Search for the cell housing the specified text and yield its [x, y] center coordinate. 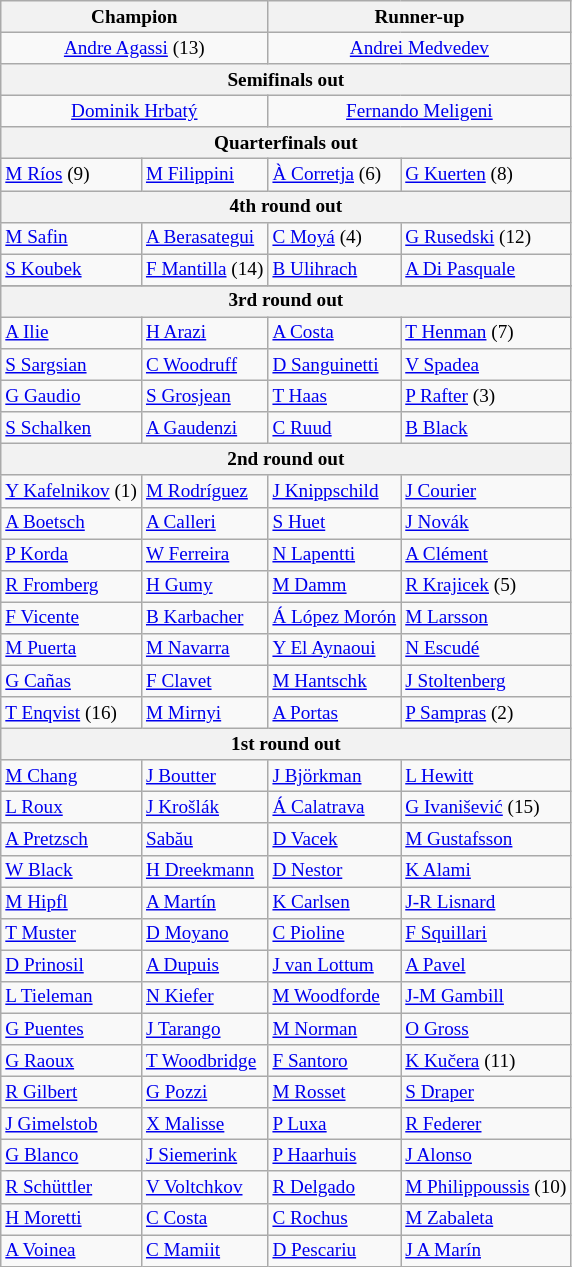
K Kučera (11) [486, 1061]
M Puerta [72, 649]
J Krošlák [204, 808]
J Alonso [486, 1156]
M Woodforde [334, 997]
Fernando Meligeni [420, 111]
Semifinals out [286, 80]
R Gilbert [72, 1092]
G Cañas [72, 681]
P Luxa [334, 1124]
H Gumy [204, 586]
A Pavel [486, 966]
N Lapentti [334, 554]
M Damm [334, 586]
M Gustafsson [486, 839]
A Costa [334, 333]
J Siemerink [204, 1156]
D Pescariu [334, 1251]
M Hantschk [334, 681]
J Stoltenberg [486, 681]
A Di Pasquale [486, 270]
A Clément [486, 554]
4th round out [286, 206]
M Ríos (9) [72, 175]
G Puentes [72, 1029]
Andrei Medvedev [420, 48]
N Kiefer [204, 997]
A Calleri [204, 523]
S Grosjean [204, 396]
S Schalken [72, 428]
T Woodbridge [204, 1061]
F Clavet [204, 681]
M Larsson [486, 618]
T Enqvist (16) [72, 713]
S Sargsian [72, 365]
G Raoux [72, 1061]
M Hipfl [72, 902]
J-M Gambill [486, 997]
J Gimelstob [72, 1124]
Á López Morón [334, 618]
V Voltchkov [204, 1187]
C Woodruff [204, 365]
Y El Aynaoui [334, 649]
R Fromberg [72, 586]
G Rusedski (12) [486, 238]
A Martín [204, 902]
X Malisse [204, 1124]
R Schüttler [72, 1187]
G Pozzi [204, 1092]
C Costa [204, 1219]
3rd round out [286, 301]
R Delgado [334, 1187]
D Prinosil [72, 966]
P Haarhuis [334, 1156]
P Rafter (3) [486, 396]
D Vacek [334, 839]
R Federer [486, 1124]
P Korda [72, 554]
J A Marín [486, 1251]
M Navarra [204, 649]
Y Kafelnikov (1) [72, 491]
M Rodríguez [204, 491]
B Ulihrach [334, 270]
M Safin [72, 238]
J van Lottum [334, 966]
C Mamiit [204, 1251]
J Tarango [204, 1029]
W Black [72, 871]
V Spadea [486, 365]
Andre Agassi (13) [134, 48]
F Squillari [486, 934]
K Alami [486, 871]
F Mantilla (14) [204, 270]
A Gaudenzi [204, 428]
Champion [134, 17]
G Kuerten (8) [486, 175]
S Huet [334, 523]
M Chang [72, 776]
1st round out [286, 744]
J Novák [486, 523]
J Knippschild [334, 491]
Á Calatrava [334, 808]
Sabău [204, 839]
O Gross [486, 1029]
M Rosset [334, 1092]
M Filippini [204, 175]
2nd round out [286, 460]
A Ilie [72, 333]
S Draper [486, 1092]
H Arazi [204, 333]
A Voinea [72, 1251]
N Escudé [486, 649]
C Pioline [334, 934]
Quarterfinals out [286, 143]
M Mirnyi [204, 713]
P Sampras (2) [486, 713]
D Moyano [204, 934]
L Roux [72, 808]
J Boutter [204, 776]
Dominik Hrbatý [134, 111]
D Sanguinetti [334, 365]
G Gaudio [72, 396]
D Nestor [334, 871]
A Portas [334, 713]
C Rochus [334, 1219]
M Norman [334, 1029]
C Moyá (4) [334, 238]
J Björkman [334, 776]
F Santoro [334, 1061]
L Hewitt [486, 776]
T Haas [334, 396]
H Dreekmann [204, 871]
M Philippoussis (10) [486, 1187]
C Ruud [334, 428]
A Boetsch [72, 523]
Runner-up [420, 17]
H Moretti [72, 1219]
W Ferreira [204, 554]
T Muster [72, 934]
R Krajicek (5) [486, 586]
S Koubek [72, 270]
J Courier [486, 491]
G Blanco [72, 1156]
J-R Lisnard [486, 902]
L Tieleman [72, 997]
B Black [486, 428]
F Vicente [72, 618]
K Carlsen [334, 902]
G Ivanišević (15) [486, 808]
B Karbacher [204, 618]
À Corretja (6) [334, 175]
M Zabaleta [486, 1219]
T Henman (7) [486, 333]
A Dupuis [204, 966]
A Berasategui [204, 238]
A Pretzsch [72, 839]
